Provide the [X, Y] coordinate of the cell's center where the given text is located.  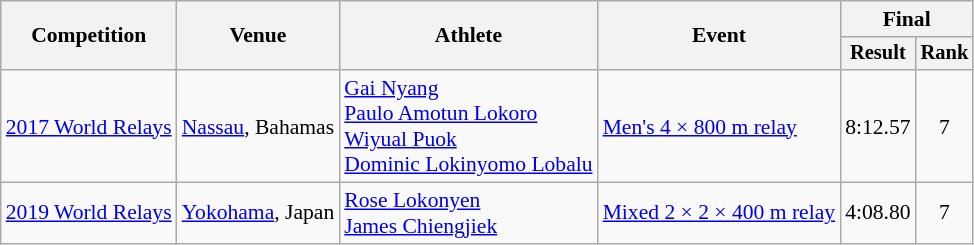
Venue [258, 36]
Rank [945, 54]
Event [720, 36]
Mixed 2 × 2 × 400 m relay [720, 214]
4:08.80 [878, 214]
Athlete [468, 36]
Nassau, Bahamas [258, 126]
Rose LokonyenJames Chiengjiek [468, 214]
Men's 4 × 800 m relay [720, 126]
2019 World Relays [89, 214]
Yokohama, Japan [258, 214]
Result [878, 54]
Final [906, 19]
Competition [89, 36]
Gai NyangPaulo Amotun LokoroWiyual PuokDominic Lokinyomo Lobalu [468, 126]
2017 World Relays [89, 126]
8:12.57 [878, 126]
